Provide the (X, Y) coordinate of the cell's center where the given text is located.  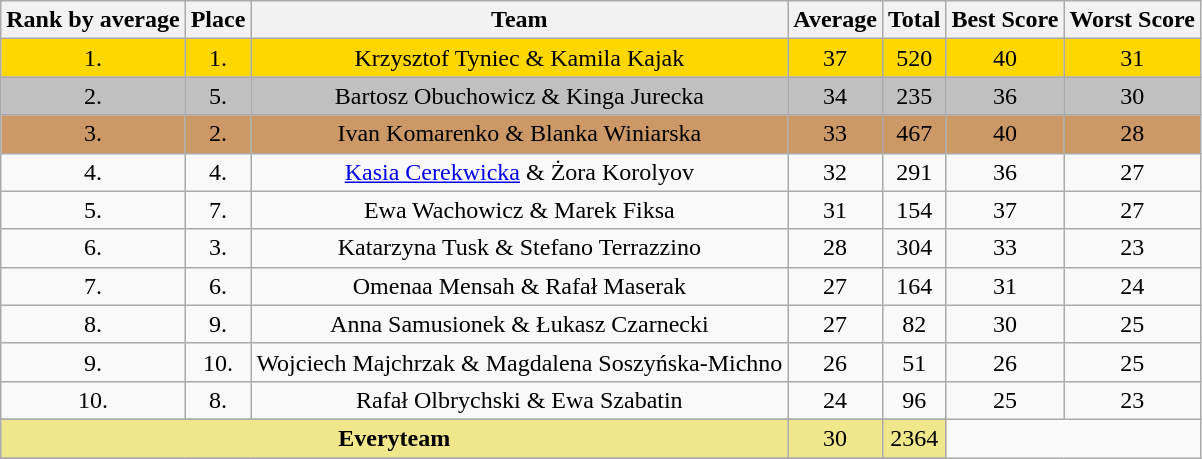
Omenaa Mensah & Rafał Maserak (520, 286)
235 (914, 96)
Average (836, 20)
154 (914, 210)
Krzysztof Tyniec & Kamila Kajak (520, 58)
Rafał Olbrychski & Ewa Szabatin (520, 400)
34 (836, 96)
Everyteam (394, 438)
Best Score (1005, 20)
96 (914, 400)
Katarzyna Tusk & Stefano Terrazzino (520, 248)
Kasia Cerekwicka & Żora Korolyov (520, 172)
Team (520, 20)
Anna Samusionek & Łukasz Czarnecki (520, 324)
467 (914, 134)
Worst Score (1132, 20)
Place (218, 20)
Rank by average (93, 20)
51 (914, 362)
164 (914, 286)
291 (914, 172)
32 (836, 172)
82 (914, 324)
520 (914, 58)
Wojciech Majchrzak & Magdalena Soszyńska-Michno (520, 362)
Bartosz Obuchowicz & Kinga Jurecka (520, 96)
Ivan Komarenko & Blanka Winiarska (520, 134)
Total (914, 20)
Ewa Wachowicz & Marek Fiksa (520, 210)
304 (914, 248)
2364 (914, 438)
